For the text-containing cell, return its midpoint in [X, Y] coordinate format. 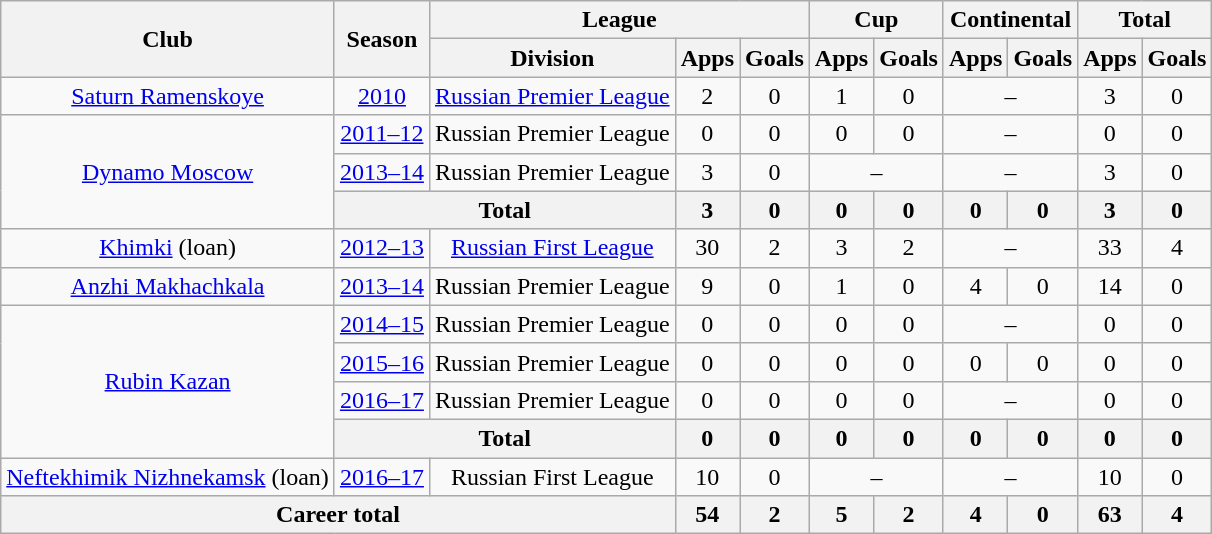
Cup [876, 20]
9 [707, 286]
Club [168, 39]
2015–16 [382, 362]
Career total [338, 515]
2011–12 [382, 134]
Dynamo Moscow [168, 172]
33 [1110, 248]
Saturn Ramenskoye [168, 96]
2014–15 [382, 324]
League [619, 20]
Khimki (loan) [168, 248]
30 [707, 248]
Anzhi Makhachkala [168, 286]
Rubin Kazan [168, 381]
63 [1110, 515]
Season [382, 39]
54 [707, 515]
Neftekhimik Nizhnekamsk (loan) [168, 477]
5 [841, 515]
Continental [1010, 20]
2010 [382, 96]
14 [1110, 286]
2012–13 [382, 248]
Division [552, 58]
